Return the (X, Y) coordinate for the center point of the cell that contains the specified text.  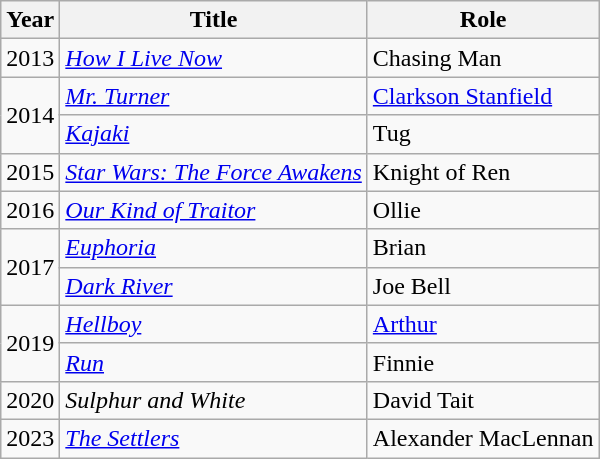
Euphoria (214, 248)
2013 (30, 58)
2019 (30, 343)
2015 (30, 172)
2014 (30, 115)
Clarkson Stanfield (483, 96)
2023 (30, 438)
2020 (30, 400)
Sulphur and White (214, 400)
How I Live Now (214, 58)
Our Kind of Traitor (214, 210)
Ollie (483, 210)
Dark River (214, 286)
Star Wars: The Force Awakens (214, 172)
Year (30, 20)
2016 (30, 210)
Mr. Turner (214, 96)
Joe Bell (483, 286)
Role (483, 20)
Hellboy (214, 324)
Run (214, 362)
The Settlers (214, 438)
Knight of Ren (483, 172)
Arthur (483, 324)
Title (214, 20)
Alexander MacLennan (483, 438)
Tug (483, 134)
David Tait (483, 400)
2017 (30, 267)
Kajaki (214, 134)
Finnie (483, 362)
Brian (483, 248)
Chasing Man (483, 58)
